Extract the [x, y] coordinate from the center of the cell holding the provided text.  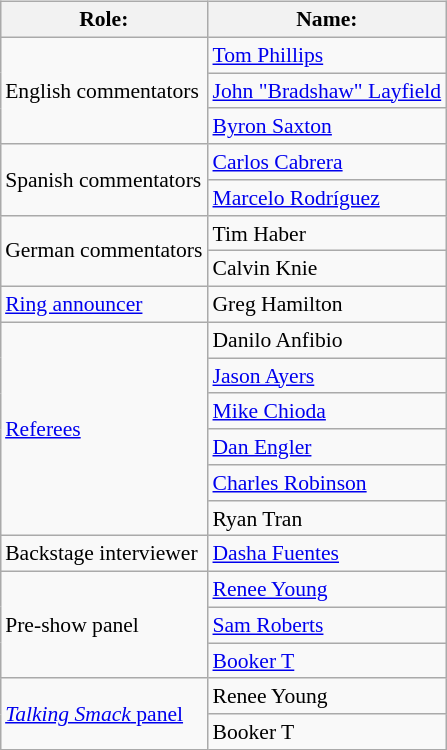
Talking Smack panel [104, 714]
Name: [326, 20]
Jason Ayers [326, 376]
Carlos Cabrera [326, 162]
Dasha Fuentes [326, 554]
Ryan Tran [326, 518]
Ring announcer [104, 305]
Spanish commentators [104, 180]
Tom Phillips [326, 55]
Calvin Knie [326, 269]
German commentators [104, 250]
Referees [104, 429]
Danilo Anfibio [326, 340]
Mike Chioda [326, 411]
Sam Roberts [326, 625]
Marcelo Rodríguez [326, 198]
Charles Robinson [326, 483]
Pre-show panel [104, 626]
Tim Haber [326, 233]
Role: [104, 20]
Greg Hamilton [326, 305]
Dan Engler [326, 447]
English commentators [104, 90]
John "Bradshaw" Layfield [326, 91]
Byron Saxton [326, 126]
Backstage interviewer [104, 554]
